Provide the (x, y) coordinate of the cell's center where the given text is located.  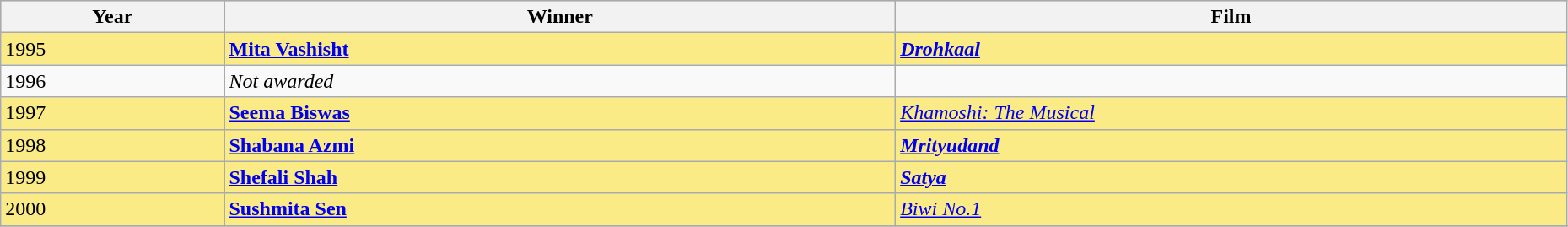
Drohkaal (1231, 49)
Shabana Azmi (560, 145)
Sushmita Sen (560, 209)
Seema Biswas (560, 113)
Film (1231, 17)
Winner (560, 17)
1999 (113, 177)
1998 (113, 145)
Year (113, 17)
Not awarded (560, 81)
2000 (113, 209)
Khamoshi: The Musical (1231, 113)
Mrityudand (1231, 145)
Shefali Shah (560, 177)
Biwi No.1 (1231, 209)
1995 (113, 49)
1997 (113, 113)
Satya (1231, 177)
1996 (113, 81)
Mita Vashisht (560, 49)
